From the cell containing the given text, extract its center point as [x, y] coordinate. 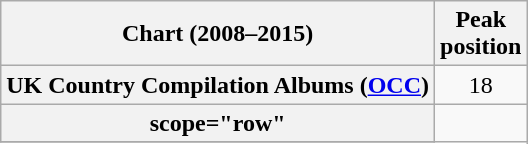
scope="row" [218, 123]
18 [481, 85]
UK Country Compilation Albums (OCC) [218, 85]
Peakposition [481, 34]
Chart (2008–2015) [218, 34]
